Scan for the cell matching the given text and deliver its (X, Y) coordinate at center. 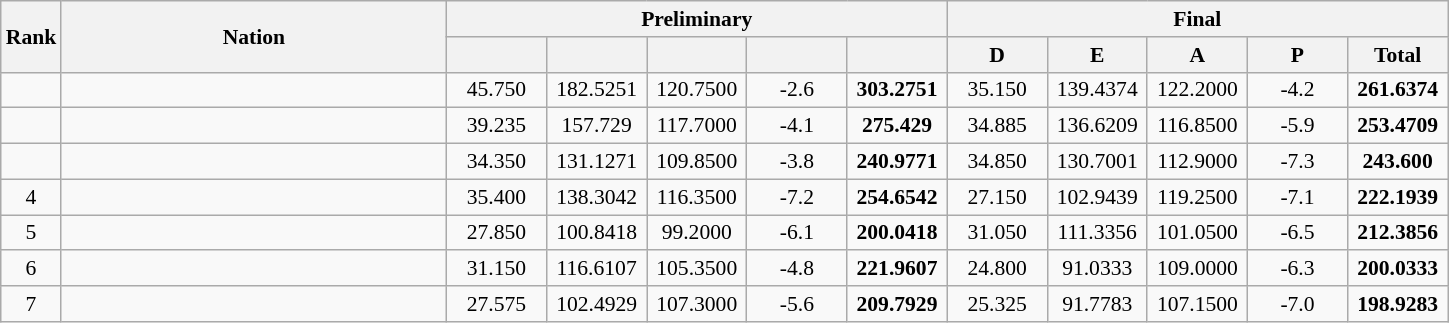
131.1271 (597, 162)
182.5251 (597, 90)
-6.1 (797, 233)
25.325 (997, 304)
Final (1198, 19)
-7.3 (1297, 162)
100.8418 (597, 233)
109.0000 (1197, 269)
-6.3 (1297, 269)
116.8500 (1197, 126)
116.6107 (597, 269)
212.3856 (1398, 233)
35.400 (496, 197)
117.7000 (697, 126)
7 (32, 304)
-6.5 (1297, 233)
A (1197, 55)
116.3500 (697, 197)
-5.6 (797, 304)
-7.0 (1297, 304)
243.600 (1398, 162)
27.850 (496, 233)
200.0333 (1398, 269)
Preliminary (696, 19)
34.350 (496, 162)
107.1500 (1197, 304)
-4.1 (797, 126)
261.6374 (1398, 90)
24.800 (997, 269)
221.9607 (897, 269)
254.6542 (897, 197)
34.850 (997, 162)
-4.8 (797, 269)
-5.9 (1297, 126)
D (997, 55)
120.7500 (697, 90)
136.6209 (1097, 126)
E (1097, 55)
111.3356 (1097, 233)
35.150 (997, 90)
139.4374 (1097, 90)
240.9771 (897, 162)
91.0333 (1097, 269)
-3.8 (797, 162)
Total (1398, 55)
275.429 (897, 126)
34.885 (997, 126)
102.9439 (1097, 197)
157.729 (597, 126)
45.750 (496, 90)
200.0418 (897, 233)
122.2000 (1197, 90)
112.9000 (1197, 162)
27.575 (496, 304)
109.8500 (697, 162)
4 (32, 197)
105.3500 (697, 269)
31.050 (997, 233)
99.2000 (697, 233)
-2.6 (797, 90)
91.7783 (1097, 304)
6 (32, 269)
27.150 (997, 197)
P (1297, 55)
107.3000 (697, 304)
130.7001 (1097, 162)
-4.2 (1297, 90)
253.4709 (1398, 126)
-7.2 (797, 197)
222.1939 (1398, 197)
102.4929 (597, 304)
Nation (254, 36)
138.3042 (597, 197)
101.0500 (1197, 233)
198.9283 (1398, 304)
-7.1 (1297, 197)
209.7929 (897, 304)
39.235 (496, 126)
5 (32, 233)
119.2500 (1197, 197)
303.2751 (897, 90)
31.150 (496, 269)
Rank (32, 36)
